Extract the [X, Y] coordinate from the center of the cell holding the provided text.  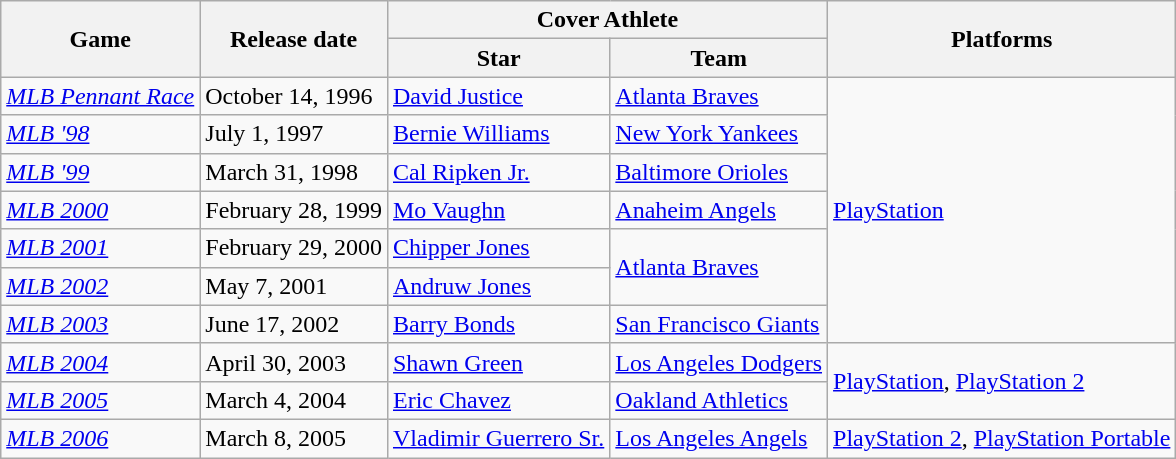
Eric Chavez [498, 400]
MLB Pennant Race [100, 96]
MLB 2002 [100, 286]
Baltimore Orioles [719, 172]
Platforms [1002, 39]
San Francisco Giants [719, 324]
MLB 2005 [100, 400]
MLB '99 [100, 172]
Los Angeles Dodgers [719, 362]
April 30, 2003 [294, 362]
June 17, 2002 [294, 324]
March 8, 2005 [294, 438]
July 1, 1997 [294, 134]
February 29, 2000 [294, 248]
MLB 2004 [100, 362]
Shawn Green [498, 362]
Barry Bonds [498, 324]
Andruw Jones [498, 286]
David Justice [498, 96]
Anaheim Angels [719, 210]
New York Yankees [719, 134]
May 7, 2001 [294, 286]
MLB 2003 [100, 324]
PlayStation 2, PlayStation Portable [1002, 438]
Chipper Jones [498, 248]
Cal Ripken Jr. [498, 172]
PlayStation, PlayStation 2 [1002, 381]
Game [100, 39]
Release date [294, 39]
Vladimir Guerrero Sr. [498, 438]
Team [719, 58]
MLB 2006 [100, 438]
Star [498, 58]
MLB 2001 [100, 248]
March 31, 1998 [294, 172]
Cover Athlete [607, 20]
Los Angeles Angels [719, 438]
Bernie Williams [498, 134]
MLB 2000 [100, 210]
October 14, 1996 [294, 96]
MLB '98 [100, 134]
February 28, 1999 [294, 210]
March 4, 2004 [294, 400]
Mo Vaughn [498, 210]
PlayStation [1002, 210]
Oakland Athletics [719, 400]
